Pinpoint the cell where the given text exists, returning its [X, Y] midpoint coordinate. 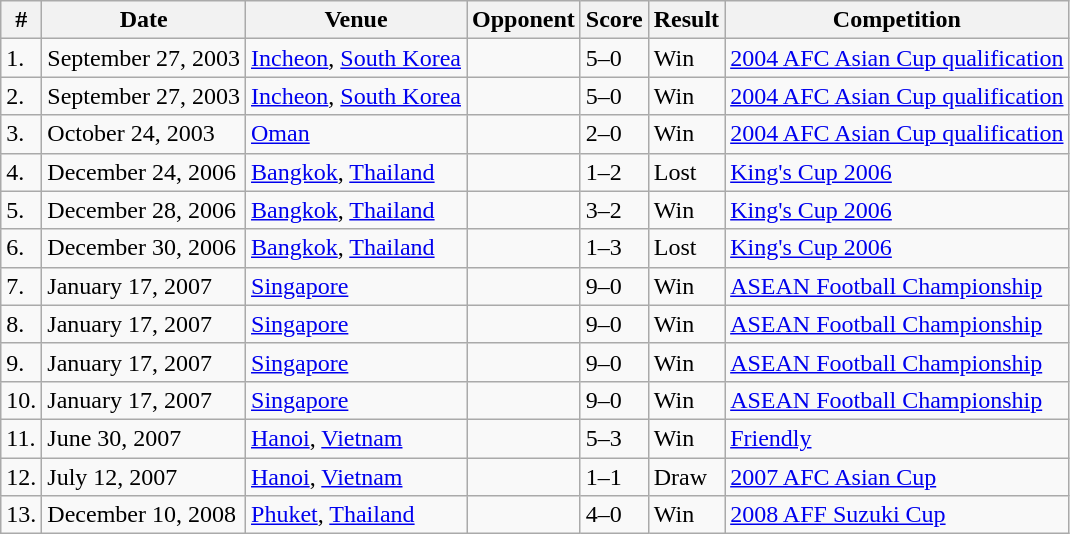
Oman [356, 134]
2–0 [614, 134]
July 12, 2007 [144, 477]
8. [22, 324]
3–2 [614, 210]
5–3 [614, 438]
Competition [897, 20]
Draw [686, 477]
4–0 [614, 515]
December 28, 2006 [144, 210]
9. [22, 362]
Result [686, 20]
2007 AFC Asian Cup [897, 477]
Date [144, 20]
1–3 [614, 248]
11. [22, 438]
December 30, 2006 [144, 248]
5. [22, 210]
1–1 [614, 477]
2. [22, 96]
6. [22, 248]
Phuket, Thailand [356, 515]
December 10, 2008 [144, 515]
June 30, 2007 [144, 438]
December 24, 2006 [144, 172]
Venue [356, 20]
Opponent [524, 20]
3. [22, 134]
October 24, 2003 [144, 134]
2008 AFF Suzuki Cup [897, 515]
4. [22, 172]
10. [22, 400]
# [22, 20]
13. [22, 515]
Score [614, 20]
12. [22, 477]
7. [22, 286]
1–2 [614, 172]
Friendly [897, 438]
1. [22, 58]
